Pinpoint the cell where the given text exists, returning its (x, y) midpoint coordinate. 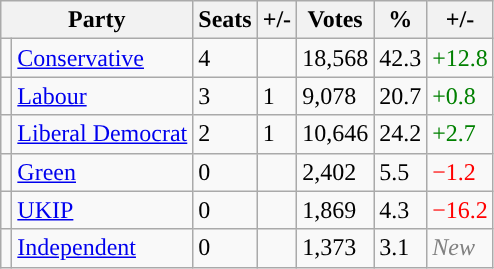
% (400, 20)
Votes (336, 20)
4.3 (400, 210)
5.5 (400, 172)
Party (97, 20)
+0.8 (460, 96)
Seats (225, 20)
4 (225, 58)
Green (102, 172)
42.3 (400, 58)
2,402 (336, 172)
Independent (102, 248)
−1.2 (460, 172)
20.7 (400, 96)
10,646 (336, 134)
UKIP (102, 210)
Liberal Democrat (102, 134)
24.2 (400, 134)
Labour (102, 96)
9,078 (336, 96)
New (460, 248)
+12.8 (460, 58)
+2.7 (460, 134)
18,568 (336, 58)
3 (225, 96)
3.1 (400, 248)
Conservative (102, 58)
1,869 (336, 210)
1,373 (336, 248)
2 (225, 134)
−16.2 (460, 210)
